Identify which cell holds the provided text, then report its (x, y) central coordinate. 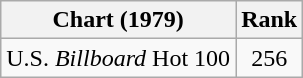
256 (270, 58)
U.S. Billboard Hot 100 (118, 58)
Chart (1979) (118, 20)
Rank (270, 20)
